Provide the [x, y] coordinate of the cell's center where the given text is located.  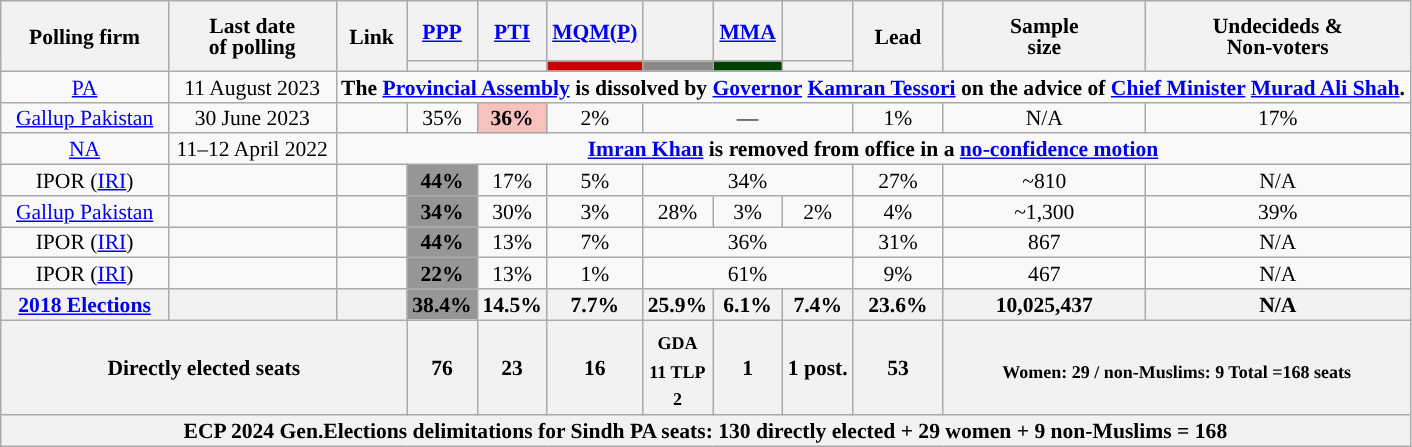
~810 [1044, 180]
PPP [442, 31]
GDA 11 TLP 2 [677, 368]
76 [442, 368]
38.4% [442, 304]
2018 Elections [85, 304]
7.7% [594, 304]
27% [898, 180]
Samplesize [1044, 36]
39% [1278, 212]
Lead [898, 36]
PA [85, 86]
4% [898, 212]
9% [898, 274]
1 post. [818, 368]
5% [594, 180]
14.5% [512, 304]
NA [85, 150]
11 August 2023 [252, 86]
1 [748, 368]
867 [1044, 242]
28% [677, 212]
~1,300 [1044, 212]
— [747, 118]
MQM(P) [594, 31]
30 June 2023 [252, 118]
Undecideds &Non-voters [1278, 36]
The Provincial Assembly is dissolved by Governor Kamran Tessori on the advice of Chief Minister Murad Ali Shah. [873, 86]
7% [594, 242]
30% [512, 212]
MMA [748, 31]
Imran Khan is removed from office in a no-confidence motion [873, 150]
11–12 April 2022 [252, 150]
Women: 29 / non-Muslims: 9 Total =168 seats [1176, 368]
6.1% [748, 304]
10,025,437 [1044, 304]
16 [594, 368]
PTI [512, 31]
23.6% [898, 304]
25.9% [677, 304]
Directly elected seats [204, 368]
467 [1044, 274]
7.4% [818, 304]
61% [747, 274]
53 [898, 368]
Last dateof polling [252, 36]
31% [898, 242]
Link [372, 36]
Polling firm [85, 36]
23 [512, 368]
ECP 2024 Gen.Elections delimitations for Sindh PA seats: 130 directly elected + 29 women + 9 non-Muslims = 168 [706, 430]
35% [442, 118]
22% [442, 274]
